Determine the (x, y) coordinate at the center of the cell enclosing the given text.  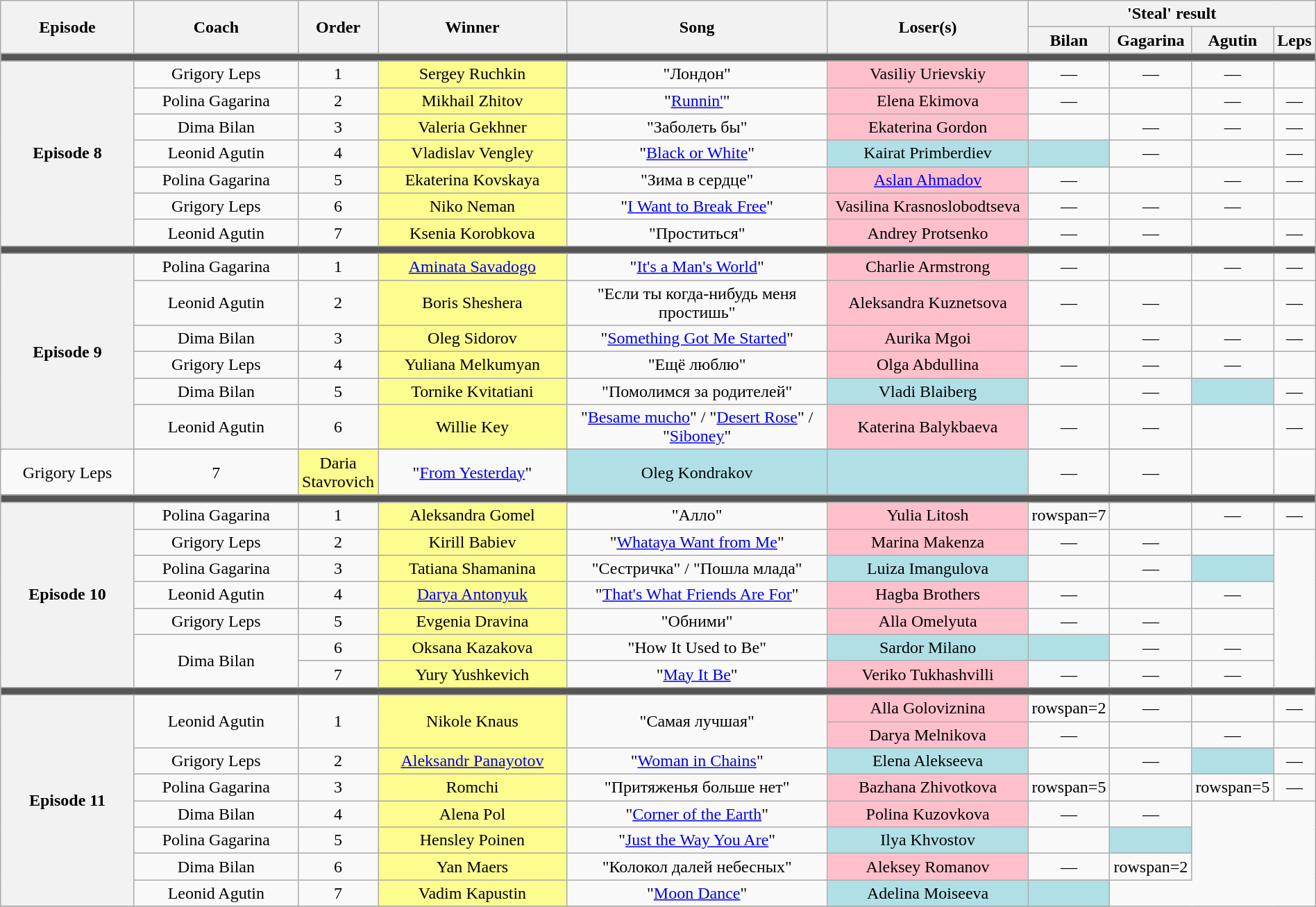
Yury Yushkevich (473, 674)
Aleksandra Kuznetsova (927, 303)
Alla Goloviznina (927, 708)
"Если ты когда-нибудь меня простишь" (697, 303)
Willie Key (473, 427)
rowspan=7 (1069, 516)
Sardor Milano (927, 647)
Boris Sheshera (473, 303)
Episode 9 (67, 351)
"Corner of the Earth" (697, 814)
"Moon Dance" (697, 893)
Darya Antonyuk (473, 595)
Romchi (473, 788)
"Заболеть бы" (697, 127)
Ksenia Korobkova (473, 232)
Ilya Khvostov (927, 840)
Vadim Kapustin (473, 893)
Kairat Primberdiev (927, 153)
Mikhail Zhitov (473, 101)
Hagba Brothers (927, 595)
Aslan Ahmadov (927, 180)
Hensley Poinen (473, 840)
"Ещё люблю" (697, 365)
Bilan (1069, 40)
Luiza Imangulova (927, 568)
"Алло" (697, 516)
Daria Stavrovich (339, 472)
Vasiliy Urievskiy (927, 74)
Episode 8 (67, 153)
Leps (1294, 40)
Yan Maers (473, 867)
Episode 11 (67, 800)
Charlie Armstrong (927, 266)
"Сестричка" / "Пошла млада" (697, 568)
Oleg Sidorov (473, 339)
Yulia Litosh (927, 516)
Ekaterina Gordon (927, 127)
Coach (216, 27)
Evgenia Dravina (473, 621)
Marina Makenza (927, 542)
Bazhana Zhivotkova (927, 788)
"Помолимся за родителей" (697, 391)
Niko Neman (473, 206)
Tatiana Shamanina (473, 568)
Aleksey Romanov (927, 867)
"From Yesterday" (473, 472)
Veriko Tukhashvilli (927, 674)
Alena Pol (473, 814)
Yuliana Melkumyan (473, 365)
Vasilina Krasnoslobodtseva (927, 206)
Andrey Protsenko (927, 232)
"It's a Man's World" (697, 266)
"Самая лучшая" (697, 721)
"Лондон" (697, 74)
Oksana Kazakova (473, 647)
Agutin (1233, 40)
Ekaterina Kovskaya (473, 180)
Nikole Knaus (473, 721)
Episode 10 (67, 595)
Katerina Balykbaeva (927, 427)
"Just the Way You Are" (697, 840)
Oleg Kondrakov (697, 472)
Sergey Ruchkin (473, 74)
"Something Got Me Started" (697, 339)
"I Want to Break Free" (697, 206)
"Woman in Chains" (697, 761)
"That's What Friends Are For" (697, 595)
Adelina Moiseeva (927, 893)
Gagarina (1151, 40)
"Колокол далей небесных" (697, 867)
Valeria Gekhner (473, 127)
"Притяженья больше нет" (697, 788)
Olga Abdullina (927, 365)
"Обними" (697, 621)
Episode (67, 27)
'Steal' result (1172, 14)
Aleksandr Panayotov (473, 761)
Aleksandra Gomel (473, 516)
Elena Ekimova (927, 101)
"Зима в сердце" (697, 180)
Tornike Kvitatiani (473, 391)
"May It Be" (697, 674)
Aurika Mgoi (927, 339)
Order (339, 27)
"Проститься" (697, 232)
Darya Melnikova (927, 735)
Loser(s) (927, 27)
Aminata Savadogo (473, 266)
"Black or White" (697, 153)
Elena Alekseeva (927, 761)
Vladi Blaiberg (927, 391)
"Runnin'" (697, 101)
Polina Kuzovkova (927, 814)
"Whataya Want from Me" (697, 542)
"How It Used to Be" (697, 647)
"Besame mucho" / "Desert Rose" / "Siboney" (697, 427)
Vladislav Vengley (473, 153)
Alla Omelyuta (927, 621)
Song (697, 27)
Winner (473, 27)
Kirill Babiev (473, 542)
